Determine the [x, y] coordinate at the center of the cell enclosing the given text.  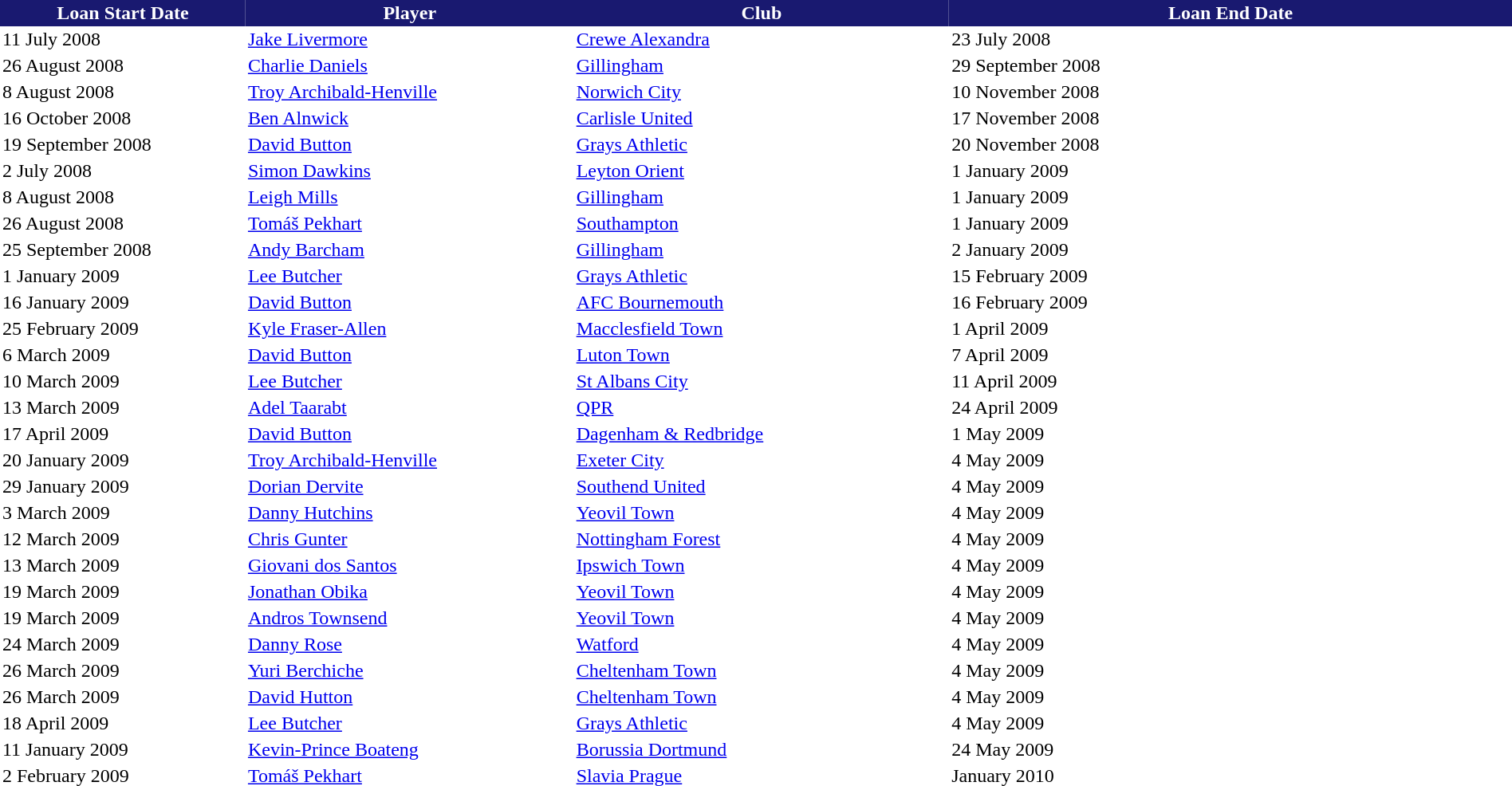
3 March 2009 [123, 513]
Dagenham & Redbridge [762, 434]
2 July 2008 [123, 171]
Southend United [762, 486]
Simon Dawkins [410, 171]
Kyle Fraser-Allen [410, 328]
7 April 2009 [1230, 356]
St Albans City [762, 381]
2 January 2009 [1230, 250]
Charlie Daniels [410, 65]
24 May 2009 [1230, 749]
Southampton [762, 223]
Leyton Orient [762, 171]
25 February 2009 [123, 328]
23 July 2008 [1230, 40]
Yuri Berchiche [410, 671]
11 July 2008 [123, 40]
Chris Gunter [410, 539]
10 March 2009 [123, 381]
17 November 2008 [1230, 118]
Danny Hutchins [410, 513]
Tomáš Pekhart [410, 223]
Danny Rose [410, 644]
18 April 2009 [123, 724]
Loan End Date [1230, 13]
11 January 2009 [123, 749]
1 May 2009 [1230, 434]
Jonathan Obika [410, 591]
Loan Start Date [123, 13]
29 September 2008 [1230, 65]
19 September 2008 [123, 145]
11 April 2009 [1230, 381]
Club [762, 13]
Norwich City [762, 92]
16 October 2008 [123, 118]
Andros Townsend [410, 619]
15 February 2009 [1230, 276]
24 April 2009 [1230, 408]
24 March 2009 [123, 644]
16 February 2009 [1230, 303]
Dorian Dervite [410, 486]
Player [410, 13]
AFC Bournemouth [762, 303]
20 November 2008 [1230, 145]
12 March 2009 [123, 539]
17 April 2009 [123, 434]
Crewe Alexandra [762, 40]
Carlisle United [762, 118]
Luton Town [762, 356]
David Hutton [410, 697]
Giovani dos Santos [410, 566]
1 April 2009 [1230, 328]
20 January 2009 [123, 461]
Borussia Dortmund [762, 749]
Watford [762, 644]
QPR [762, 408]
Exeter City [762, 461]
29 January 2009 [123, 486]
Macclesfield Town [762, 328]
6 March 2009 [123, 356]
Andy Barcham [410, 250]
10 November 2008 [1230, 92]
Jake Livermore [410, 40]
Kevin-Prince Boateng [410, 749]
Ben Alnwick [410, 118]
25 September 2008 [123, 250]
Adel Taarabt [410, 408]
Leigh Mills [410, 198]
16 January 2009 [123, 303]
Nottingham Forest [762, 539]
Ipswich Town [762, 566]
